Search for the cell housing the specified text and yield its (X, Y) center coordinate. 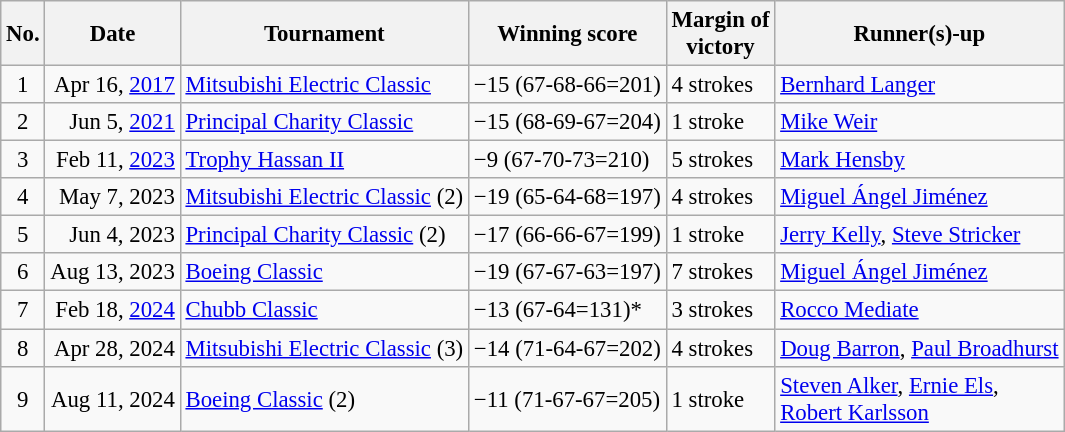
No. (23, 34)
6 (23, 273)
Trophy Hassan II (324, 160)
Jun 4, 2023 (112, 235)
−15 (68-69-67=204) (568, 122)
Boeing Classic (324, 273)
9 (23, 398)
−14 (71-64-67=202) (568, 348)
Feb 11, 2023 (112, 160)
Mitsubishi Electric Classic (324, 85)
Rocco Mediate (920, 310)
−19 (65-64-68=197) (568, 197)
Mark Hensby (920, 160)
Margin ofvictory (720, 34)
−17 (66-66-67=199) (568, 235)
Tournament (324, 34)
Mitsubishi Electric Classic (3) (324, 348)
Doug Barron, Paul Broadhurst (920, 348)
2 (23, 122)
5 (23, 235)
Jun 5, 2021 (112, 122)
1 (23, 85)
Winning score (568, 34)
Aug 11, 2024 (112, 398)
Apr 28, 2024 (112, 348)
5 strokes (720, 160)
Date (112, 34)
8 (23, 348)
Mitsubishi Electric Classic (2) (324, 197)
Aug 13, 2023 (112, 273)
Principal Charity Classic (2) (324, 235)
3 (23, 160)
Runner(s)-up (920, 34)
Chubb Classic (324, 310)
7 (23, 310)
−9 (67-70-73=210) (568, 160)
Jerry Kelly, Steve Stricker (920, 235)
−19 (67-67-63=197) (568, 273)
Feb 18, 2024 (112, 310)
−15 (67-68-66=201) (568, 85)
Mike Weir (920, 122)
7 strokes (720, 273)
4 (23, 197)
Boeing Classic (2) (324, 398)
3 strokes (720, 310)
May 7, 2023 (112, 197)
Apr 16, 2017 (112, 85)
Steven Alker, Ernie Els, Robert Karlsson (920, 398)
Bernhard Langer (920, 85)
−11 (71-67-67=205) (568, 398)
Principal Charity Classic (324, 122)
−13 (67-64=131)* (568, 310)
